Capture the cell that displays the provided text and extract its [X, Y] central coordinate. 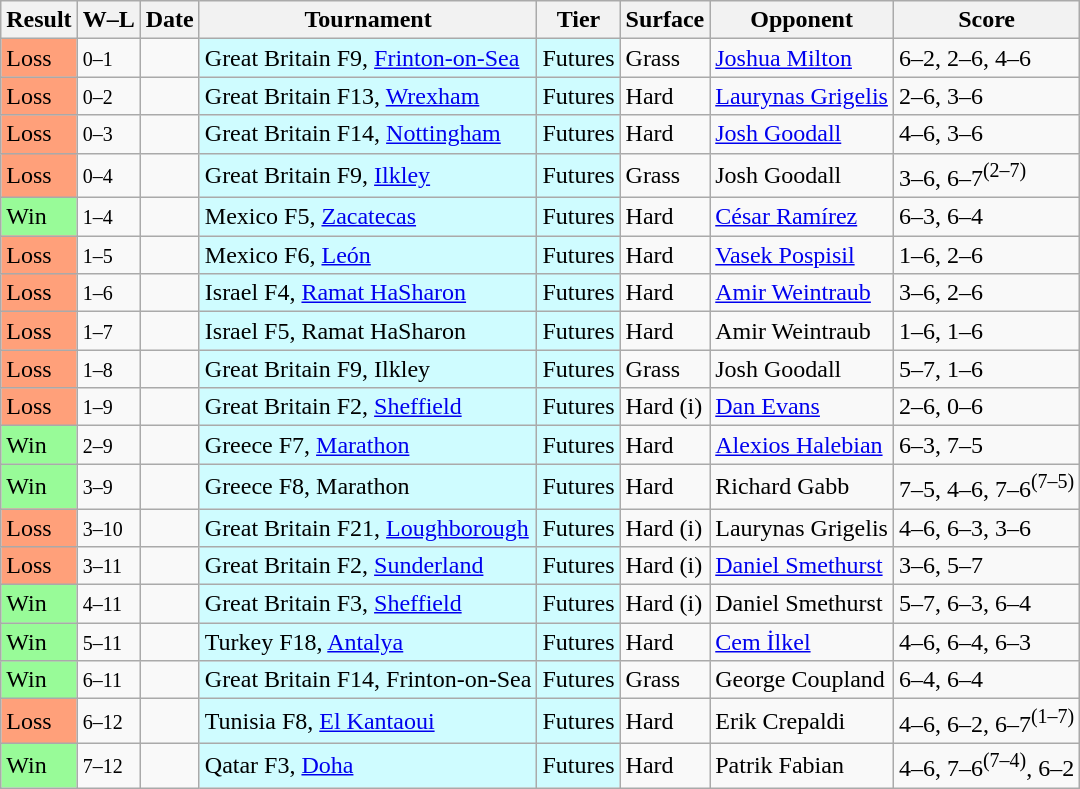
5–7, 6–3, 6–4 [986, 604]
6–11 [108, 680]
0–4 [108, 176]
1–8 [108, 369]
Mexico F5, Zacatecas [368, 217]
1–6, 2–6 [986, 255]
4–6, 7–6(7–4), 6–2 [986, 766]
Qatar F3, Doha [368, 766]
4–11 [108, 604]
1–6 [108, 293]
Patrik Fabian [802, 766]
2–6, 0–6 [986, 407]
1–6, 1–6 [986, 331]
4–6, 6–3, 3–6 [986, 528]
Vasek Pospisil [802, 255]
Turkey F18, Antalya [368, 642]
2–9 [108, 445]
4–6, 6–4, 6–3 [986, 642]
W–L [108, 20]
6–3, 6–4 [986, 217]
Great Britain F2, Sunderland [368, 566]
Great Britain F9, Frinton-on-Sea [368, 58]
6–12 [108, 722]
3–6, 6–7(2–7) [986, 176]
Tournament [368, 20]
1–9 [108, 407]
Mexico F6, León [368, 255]
Surface [665, 20]
Tunisia F8, El Kantaoui [368, 722]
6–2, 2–6, 4–6 [986, 58]
Israel F5, Ramat HaSharon [368, 331]
4–6, 3–6 [986, 134]
1–4 [108, 217]
Greece F8, Marathon [368, 486]
Alexios Halebian [802, 445]
Dan Evans [802, 407]
3–10 [108, 528]
0–2 [108, 96]
Result [39, 20]
Great Britain F3, Sheffield [368, 604]
4–6, 6–2, 6–7(1–7) [986, 722]
0–1 [108, 58]
Israel F4, Ramat HaSharon [368, 293]
César Ramírez [802, 217]
2–6, 3–6 [986, 96]
3–6, 5–7 [986, 566]
Greece F7, Marathon [368, 445]
George Coupland [802, 680]
7–5, 4–6, 7–6(7–5) [986, 486]
6–3, 7–5 [986, 445]
3–6, 2–6 [986, 293]
Score [986, 20]
6–4, 6–4 [986, 680]
Tier [578, 20]
Richard Gabb [802, 486]
Date [170, 20]
5–11 [108, 642]
Cem İlkel [802, 642]
Great Britain F21, Loughborough [368, 528]
3–9 [108, 486]
0–3 [108, 134]
7–12 [108, 766]
1–7 [108, 331]
3–11 [108, 566]
Great Britain F13, Wrexham [368, 96]
Erik Crepaldi [802, 722]
1–5 [108, 255]
Great Britain F14, Nottingham [368, 134]
Great Britain F14, Frinton-on-Sea [368, 680]
Opponent [802, 20]
5–7, 1–6 [986, 369]
Joshua Milton [802, 58]
Great Britain F2, Sheffield [368, 407]
